Determine the [x, y] coordinate at the center of the cell enclosing the given text.  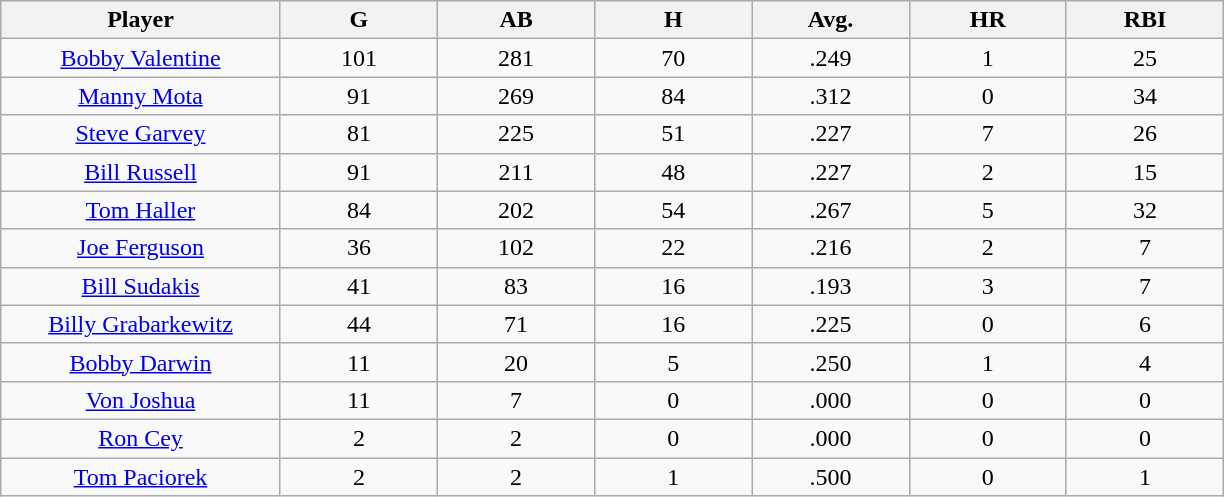
Tom Paciorek [141, 477]
Tom Haller [141, 210]
Player [141, 20]
.312 [830, 96]
4 [1144, 362]
70 [674, 58]
Steve Garvey [141, 134]
101 [358, 58]
102 [516, 248]
32 [1144, 210]
81 [358, 134]
Manny Mota [141, 96]
Bobby Valentine [141, 58]
20 [516, 362]
225 [516, 134]
44 [358, 324]
211 [516, 172]
.216 [830, 248]
AB [516, 20]
22 [674, 248]
281 [516, 58]
48 [674, 172]
Bill Sudakis [141, 286]
Avg. [830, 20]
25 [1144, 58]
RBI [1144, 20]
Billy Grabarkewitz [141, 324]
269 [516, 96]
71 [516, 324]
202 [516, 210]
51 [674, 134]
41 [358, 286]
Bill Russell [141, 172]
HR [988, 20]
G [358, 20]
54 [674, 210]
.249 [830, 58]
.500 [830, 477]
Joe Ferguson [141, 248]
15 [1144, 172]
Von Joshua [141, 400]
6 [1144, 324]
H [674, 20]
36 [358, 248]
26 [1144, 134]
.250 [830, 362]
.193 [830, 286]
Bobby Darwin [141, 362]
.225 [830, 324]
3 [988, 286]
34 [1144, 96]
83 [516, 286]
.267 [830, 210]
Ron Cey [141, 438]
